For the text-containing cell, return its midpoint in [X, Y] coordinate format. 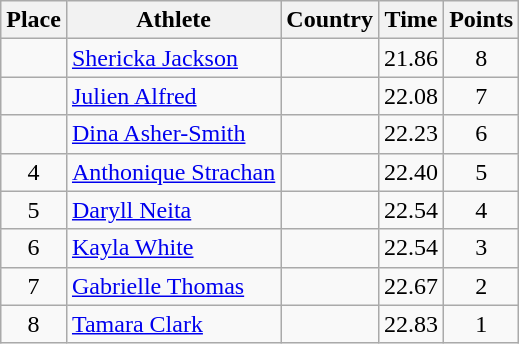
Julien Alfred [173, 96]
Points [482, 20]
22.67 [412, 286]
2 [482, 286]
22.40 [412, 172]
Daryll Neita [173, 210]
3 [482, 248]
Gabrielle Thomas [173, 286]
1 [482, 324]
Place [34, 20]
Anthonique Strachan [173, 172]
Athlete [173, 20]
Dina Asher-Smith [173, 134]
22.23 [412, 134]
Time [412, 20]
Tamara Clark [173, 324]
Shericka Jackson [173, 58]
22.83 [412, 324]
22.08 [412, 96]
Kayla White [173, 248]
21.86 [412, 58]
Country [330, 20]
